Return the [X, Y] coordinate for the center point of the cell that contains the specified text.  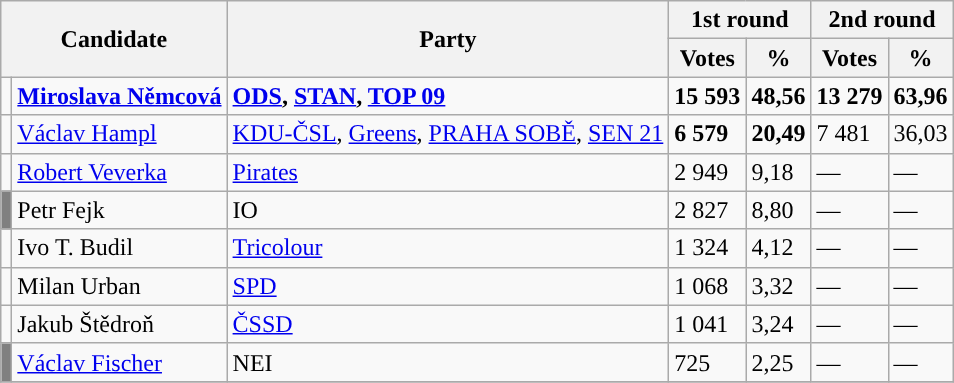
9,18 [778, 172]
ČSSD [448, 324]
1 041 [708, 324]
13 279 [850, 96]
ODS, STAN, TOP 09 [448, 96]
15 593 [708, 96]
KDU-ČSL, Greens, PRAHA SOBĚ, SEN 21 [448, 134]
3,24 [778, 324]
2nd round [882, 20]
36,03 [920, 134]
Ivo T. Budil [120, 248]
NEI [448, 362]
Tricolour [448, 248]
2 949 [708, 172]
7 481 [850, 134]
Václav Hampl [120, 134]
Václav Fischer [120, 362]
3,32 [778, 286]
1 324 [708, 248]
Miroslava Němcová [120, 96]
1st round [740, 20]
6 579 [708, 134]
Petr Fejk [120, 210]
Candidate [114, 39]
Party [448, 39]
2 827 [708, 210]
SPD [448, 286]
IO [448, 210]
725 [708, 362]
Pirates [448, 172]
20,49 [778, 134]
Milan Urban [120, 286]
8,80 [778, 210]
48,56 [778, 96]
4,12 [778, 248]
1 068 [708, 286]
Robert Veverka [120, 172]
Jakub Štědroň [120, 324]
2,25 [778, 362]
63,96 [920, 96]
